Search for the cell housing the specified text and yield its (X, Y) center coordinate. 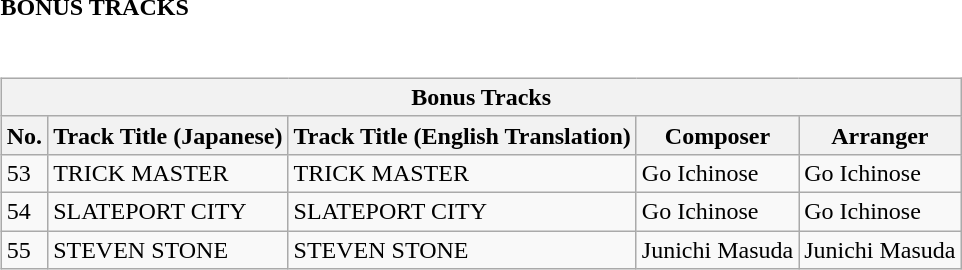
Track Title (English Translation) (462, 135)
Arranger (880, 135)
55 (24, 249)
54 (24, 211)
Track Title (Japanese) (168, 135)
No. (24, 135)
53 (24, 173)
Composer (717, 135)
Bonus Tracks (481, 97)
